Determine the [x, y] coordinate at the center of the cell enclosing the given text.  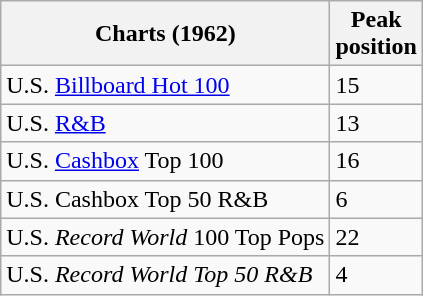
Charts (1962) [166, 34]
U.S. Record World Top 50 R&B [166, 275]
U.S. Cashbox Top 100 [166, 161]
Peakposition [376, 34]
U.S. R&B [166, 123]
U.S. Record World 100 Top Pops [166, 237]
15 [376, 85]
U.S. Billboard Hot 100 [166, 85]
13 [376, 123]
U.S. Cashbox Top 50 R&B [166, 199]
22 [376, 237]
6 [376, 199]
4 [376, 275]
16 [376, 161]
